For the text-containing cell, return its midpoint in (X, Y) coordinate format. 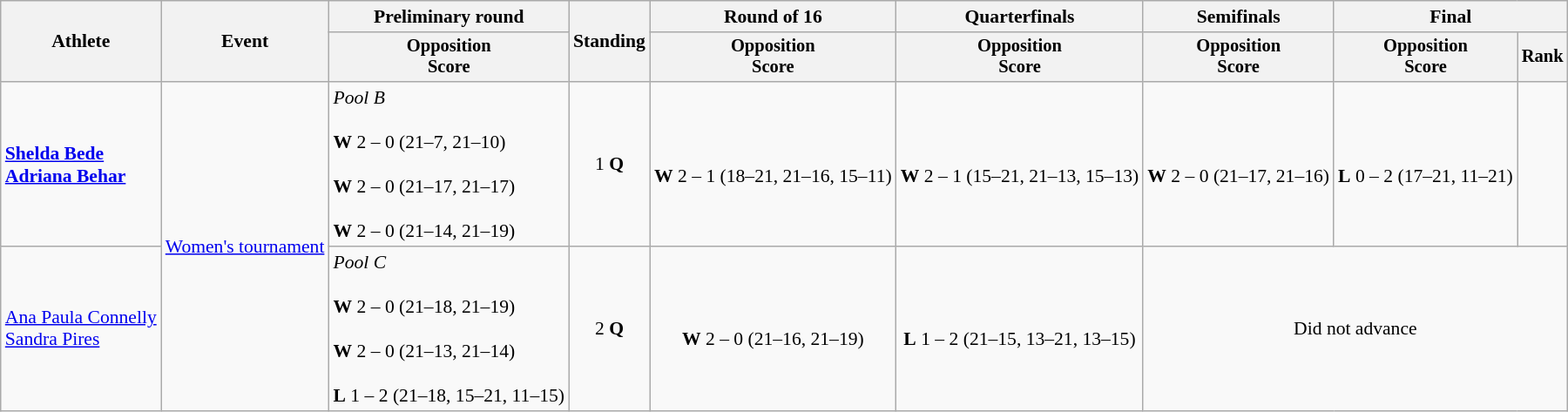
W 2 – 0 (21–17, 21–16) (1239, 164)
Women's tournament (246, 246)
W 2 – 0 (21–16, 21–19) (774, 329)
W 2 – 1 (18–21, 21–16, 15–11) (774, 164)
W 2 – 1 (15–21, 21–13, 15–13) (1020, 164)
Pool CW 2 – 0 (21–18, 21–19)W 2 – 0 (21–13, 21–14)L 1 – 2 (21–18, 15–21, 11–15) (449, 329)
1 Q (610, 164)
Ana Paula Connelly Sandra Pires (81, 329)
Shelda Bede Adriana Behar (81, 164)
Round of 16 (774, 17)
2 Q (610, 329)
Event (246, 42)
Rank (1543, 57)
Athlete (81, 42)
Preliminary round (449, 17)
Pool BW 2 – 0 (21–7, 21–10)W 2 – 0 (21–17, 21–17)W 2 – 0 (21–14, 21–19) (449, 164)
Final (1450, 17)
L 1 – 2 (21–15, 13–21, 13–15) (1020, 329)
L 0 – 2 (17–21, 11–21) (1425, 164)
Semifinals (1239, 17)
Did not advance (1355, 329)
Quarterfinals (1020, 17)
Standing (610, 42)
